Detect which cell encompasses the target text, then output its (X, Y) center coordinate. 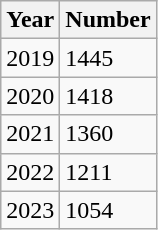
2019 (30, 58)
Number (108, 20)
1445 (108, 58)
2020 (30, 96)
2021 (30, 134)
2022 (30, 172)
1418 (108, 96)
1211 (108, 172)
1054 (108, 210)
Year (30, 20)
1360 (108, 134)
2023 (30, 210)
